Capture the cell that displays the provided text and extract its (X, Y) central coordinate. 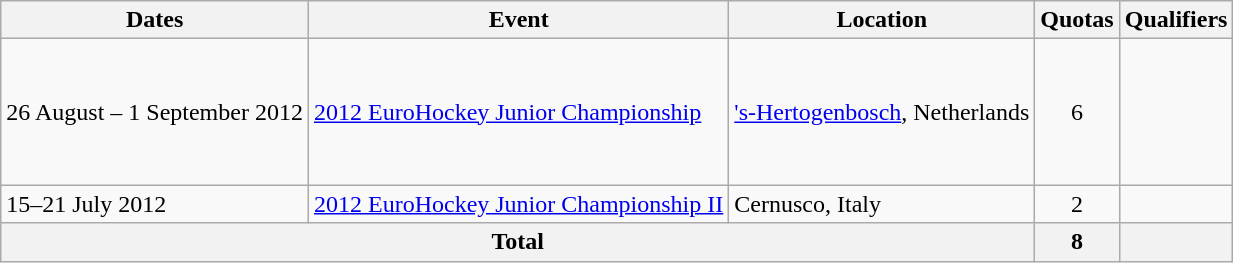
Dates (155, 20)
2012 EuroHockey Junior Championship (518, 112)
Total (518, 242)
Event (518, 20)
's-Hertogenbosch, Netherlands (882, 112)
Location (882, 20)
26 August – 1 September 2012 (155, 112)
Quotas (1077, 20)
15–21 July 2012 (155, 204)
2 (1077, 204)
2012 EuroHockey Junior Championship II (518, 204)
6 (1077, 112)
Cernusco, Italy (882, 204)
8 (1077, 242)
Qualifiers (1176, 20)
